Return the (x, y) coordinate for the center point of the cell that contains the specified text.  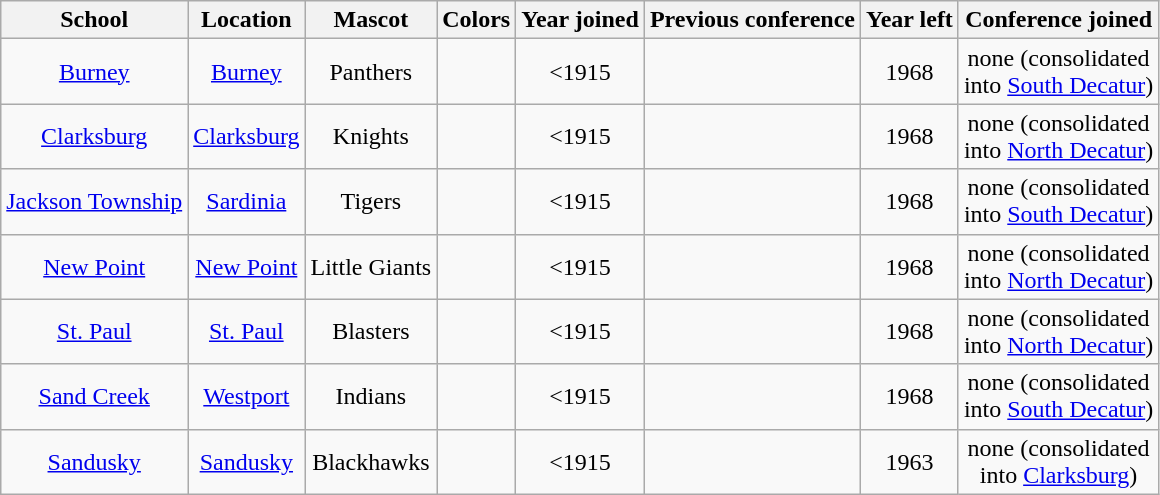
School (94, 20)
Blackhawks (371, 462)
Year left (909, 20)
Panthers (371, 72)
Year joined (580, 20)
Sardinia (246, 202)
Tigers (371, 202)
Colors (476, 20)
Location (246, 20)
Previous conference (752, 20)
1963 (909, 462)
Knights (371, 136)
Mascot (371, 20)
Little Giants (371, 266)
Blasters (371, 332)
Sand Creek (94, 396)
Westport (246, 396)
none (consolidatedinto Clarksburg) (1058, 462)
Jackson Township (94, 202)
Indians (371, 396)
Conference joined (1058, 20)
